Return the (x, y) coordinate for the center point of the cell that contains the specified text.  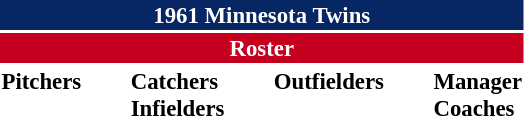
1961 Minnesota Twins (262, 15)
Roster (262, 48)
